Provide the (x, y) coordinate of the cell's center where the given text is located.  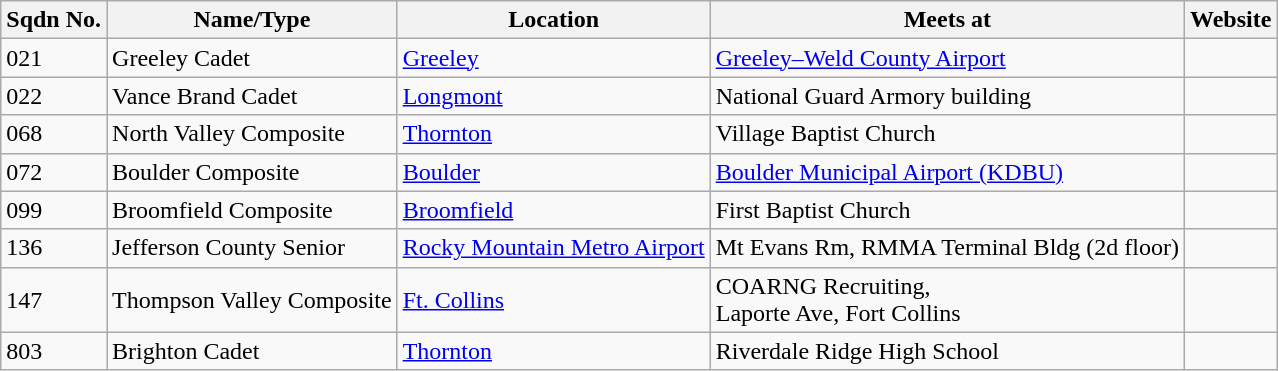
Boulder Municipal Airport (KDBU) (947, 172)
Riverdale Ridge High School (947, 351)
072 (54, 172)
Broomfield (554, 210)
Location (554, 20)
Boulder (554, 172)
Longmont (554, 96)
Sqdn No. (54, 20)
Rocky Mountain Metro Airport (554, 248)
803 (54, 351)
Jefferson County Senior (252, 248)
Broomfield Composite (252, 210)
Meets at (947, 20)
022 (54, 96)
Greeley (554, 58)
Village Baptist Church (947, 134)
099 (54, 210)
North Valley Composite (252, 134)
136 (54, 248)
Thompson Valley Composite (252, 300)
Ft. Collins (554, 300)
First Baptist Church (947, 210)
147 (54, 300)
Boulder Composite (252, 172)
021 (54, 58)
National Guard Armory building (947, 96)
Greeley Cadet (252, 58)
Website (1230, 20)
COARNG Recruiting, Laporte Ave, Fort Collins (947, 300)
Name/Type (252, 20)
Mt Evans Rm, RMMA Terminal Bldg (2d floor) (947, 248)
Brighton Cadet (252, 351)
068 (54, 134)
Greeley–Weld County Airport (947, 58)
Vance Brand Cadet (252, 96)
